Provide the (x, y) coordinate of the cell's center where the given text is located.  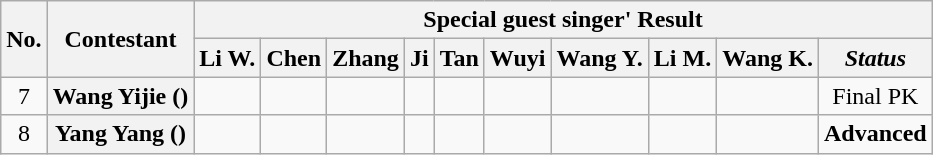
7 (24, 96)
Ji (419, 58)
Contestant (120, 39)
Chen (294, 58)
Zhang (366, 58)
Wang K. (768, 58)
Advanced (875, 134)
Final PK (875, 96)
Wang Yijie () (120, 96)
Yang Yang () (120, 134)
Li M. (682, 58)
No. (24, 39)
Tan (459, 58)
Status (875, 58)
Li W. (228, 58)
Wang Y. (600, 58)
Wuyi (518, 58)
Special guest singer' Result (563, 20)
8 (24, 134)
